Capture the cell that displays the provided text and extract its [X, Y] central coordinate. 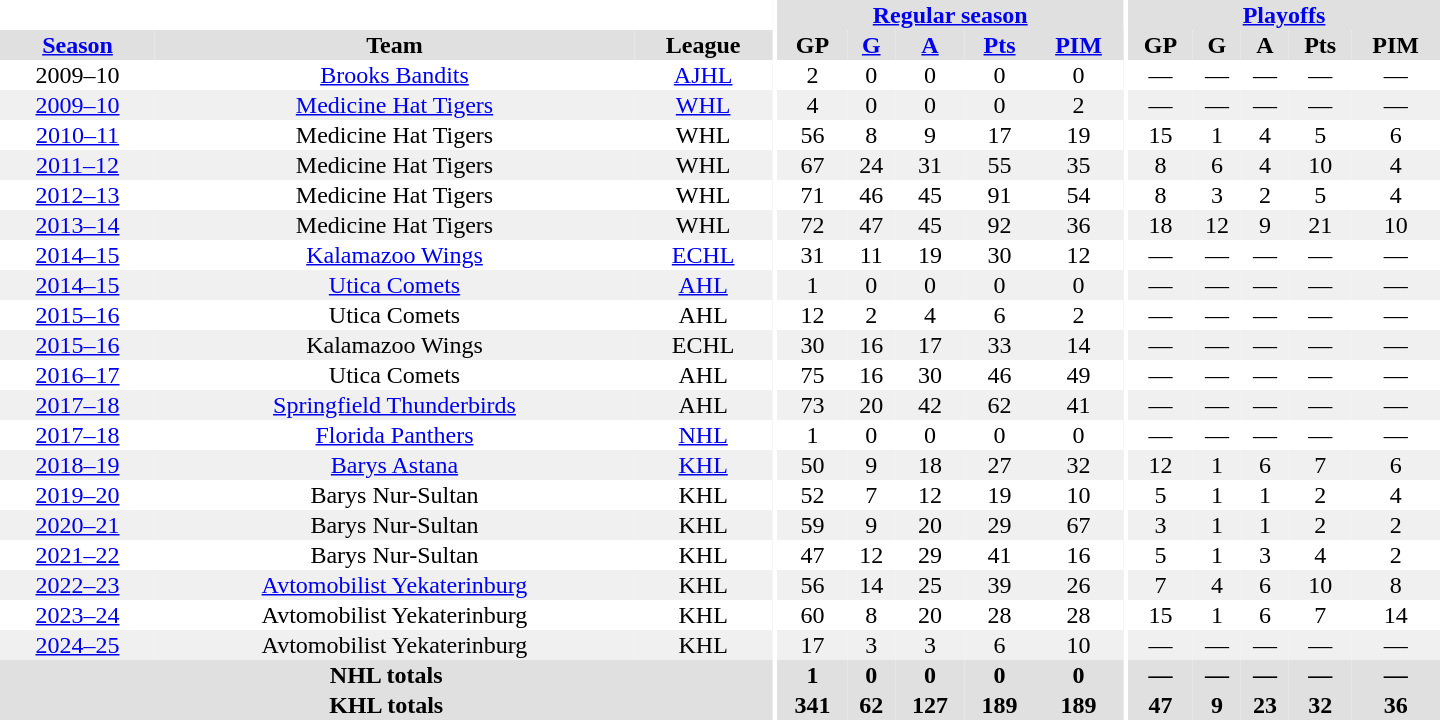
25 [930, 585]
50 [812, 465]
35 [1078, 165]
73 [812, 405]
39 [1000, 585]
Florida Panthers [394, 435]
2013–14 [78, 225]
2016–17 [78, 375]
2012–13 [78, 195]
League [703, 45]
341 [812, 705]
AJHL [703, 75]
127 [930, 705]
60 [812, 615]
NHL totals [386, 675]
75 [812, 375]
54 [1078, 195]
59 [812, 525]
42 [930, 405]
KHL totals [386, 705]
2019–20 [78, 495]
Season [78, 45]
2021–22 [78, 555]
52 [812, 495]
11 [871, 255]
21 [1320, 225]
Regular season [950, 15]
2020–21 [78, 525]
NHL [703, 435]
2022–23 [78, 585]
27 [1000, 465]
Brooks Bandits [394, 75]
72 [812, 225]
2010–11 [78, 135]
2024–25 [78, 645]
Playoffs [1284, 15]
33 [1000, 345]
2023–24 [78, 615]
Springfield Thunderbirds [394, 405]
24 [871, 165]
2018–19 [78, 465]
Team [394, 45]
49 [1078, 375]
71 [812, 195]
91 [1000, 195]
Barys Astana [394, 465]
2011–12 [78, 165]
23 [1265, 705]
26 [1078, 585]
55 [1000, 165]
92 [1000, 225]
